For the text-containing cell, return its midpoint in (X, Y) coordinate format. 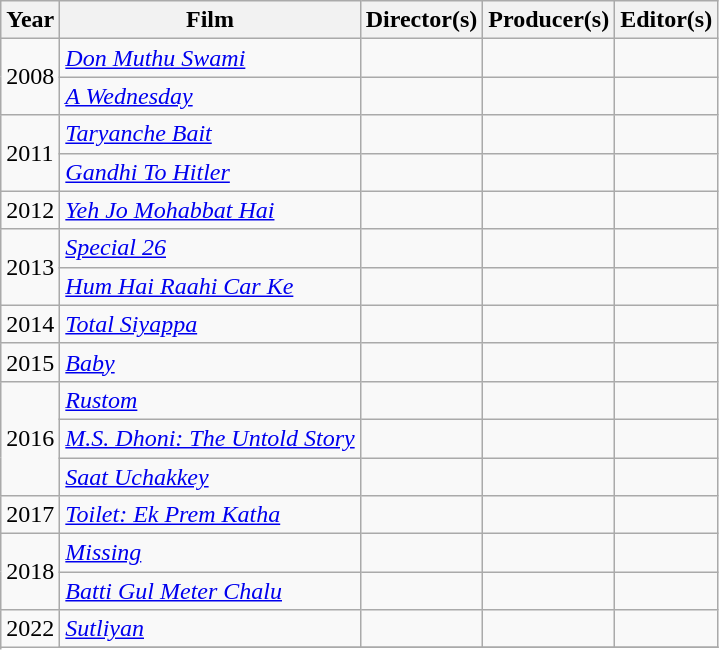
Editor(s) (666, 20)
2013 (30, 267)
Film (210, 20)
Total Siyappa (210, 324)
M.S. Dhoni: The Untold Story (210, 438)
2018 (30, 572)
Year (30, 20)
2022 (30, 629)
Baby (210, 362)
Sutliyan (210, 629)
Missing (210, 553)
2012 (30, 210)
2017 (30, 515)
Don Muthu Swami (210, 58)
Batti Gul Meter Chalu (210, 591)
Hum Hai Raahi Car Ke (210, 286)
Director(s) (422, 20)
Yeh Jo Mohabbat Hai (210, 210)
Special 26 (210, 248)
Producer(s) (549, 20)
2014 (30, 324)
2015 (30, 362)
Toilet: Ek Prem Katha (210, 515)
2008 (30, 77)
2016 (30, 438)
Gandhi To Hitler (210, 172)
Taryanche Bait (210, 134)
Rustom (210, 400)
2011 (30, 153)
Saat Uchakkey (210, 477)
A Wednesday (210, 96)
